From the cell containing the given text, extract its center point as [x, y] coordinate. 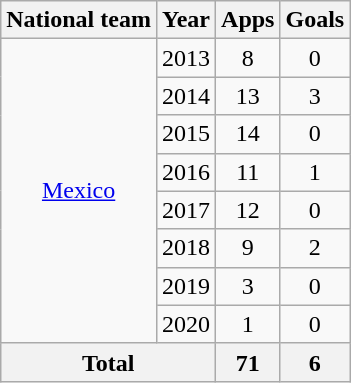
71 [248, 362]
Apps [248, 20]
2016 [186, 172]
Year [186, 20]
2019 [186, 286]
2018 [186, 248]
Goals [315, 20]
Total [108, 362]
National team [79, 20]
2 [315, 248]
2014 [186, 96]
11 [248, 172]
14 [248, 134]
2020 [186, 324]
12 [248, 210]
2013 [186, 58]
2017 [186, 210]
Mexico [79, 191]
13 [248, 96]
8 [248, 58]
9 [248, 248]
2015 [186, 134]
6 [315, 362]
